Return (x, y) of the center of cell containing provided text 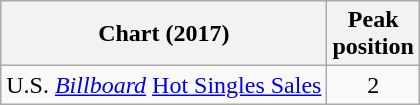
Chart (2017) (164, 34)
U.S. Billboard Hot Singles Sales (164, 85)
Peakposition (373, 34)
2 (373, 85)
